Search for the cell housing the specified text and yield its [x, y] center coordinate. 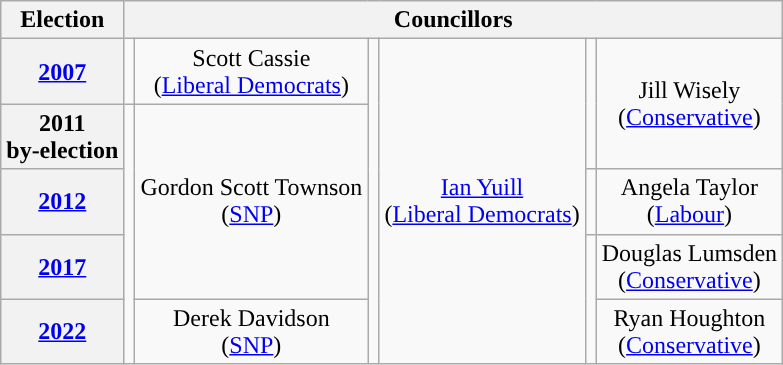
Election [62, 20]
Ryan Houghton(Conservative) [689, 332]
Jill Wisely(Conservative) [689, 104]
Ian Yuill(Liberal Democrats) [482, 202]
Councillors [454, 20]
Douglas Lumsden(Conservative) [689, 266]
Gordon Scott Townson(SNP) [252, 202]
2012 [62, 202]
2007 [62, 72]
Derek Davidson(SNP) [252, 332]
2022 [62, 332]
Scott Cassie(Liberal Democrats) [252, 72]
Angela Taylor(Labour) [689, 202]
2011by-election [62, 136]
2017 [62, 266]
